Search for the cell housing the specified text and yield its [x, y] center coordinate. 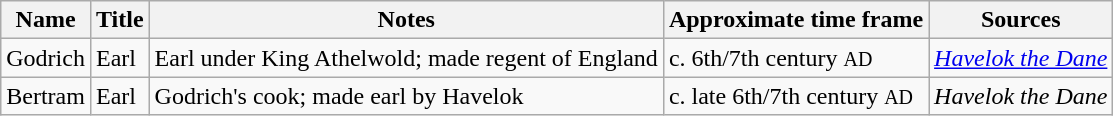
Godrich [46, 58]
Approximate time frame [796, 20]
Godrich's cook; made earl by Havelok [406, 96]
Bertram [46, 96]
Name [46, 20]
c. late 6th/7th century AD [796, 96]
Title [120, 20]
c. 6th/7th century AD [796, 58]
Sources [1021, 20]
Notes [406, 20]
Earl under King Athelwold; made regent of England [406, 58]
